From the cell containing the given text, extract its center point as [X, Y] coordinate. 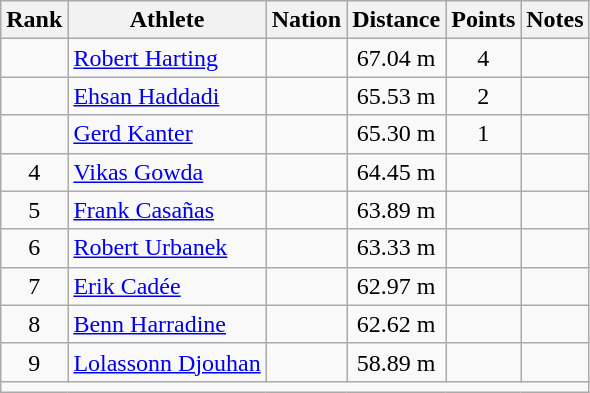
67.04 m [396, 58]
Vikas Gowda [167, 172]
Gerd Kanter [167, 134]
Points [484, 20]
5 [34, 210]
63.89 m [396, 210]
6 [34, 248]
63.33 m [396, 248]
9 [34, 362]
Distance [396, 20]
58.89 m [396, 362]
Nation [306, 20]
Lolassonn Djouhan [167, 362]
64.45 m [396, 172]
Ehsan Haddadi [167, 96]
65.30 m [396, 134]
65.53 m [396, 96]
2 [484, 96]
1 [484, 134]
8 [34, 324]
Erik Cadée [167, 286]
62.62 m [396, 324]
62.97 m [396, 286]
Frank Casañas [167, 210]
Athlete [167, 20]
Rank [34, 20]
Robert Urbanek [167, 248]
Notes [555, 20]
Benn Harradine [167, 324]
Robert Harting [167, 58]
7 [34, 286]
